Provide the [x, y] coordinate of the cell's center where the given text is located.  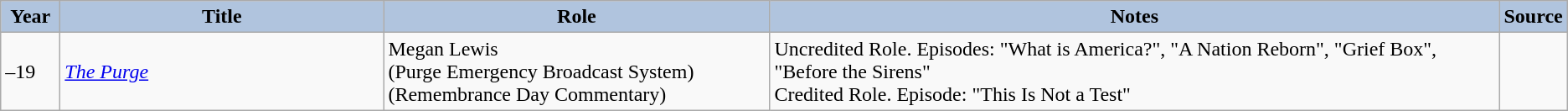
The Purge [222, 71]
Notes [1134, 17]
Role [576, 17]
Uncredited Role. Episodes: "What is America?", "A Nation Reborn", "Grief Box", "Before the Sirens"Credited Role. Episode: "This Is Not a Test" [1134, 71]
–19 [30, 71]
Source [1533, 17]
Title [222, 17]
Megan Lewis(Purge Emergency Broadcast System)(Remembrance Day Commentary) [576, 71]
Year [30, 17]
